Return [X, Y] of the center of cell containing provided text 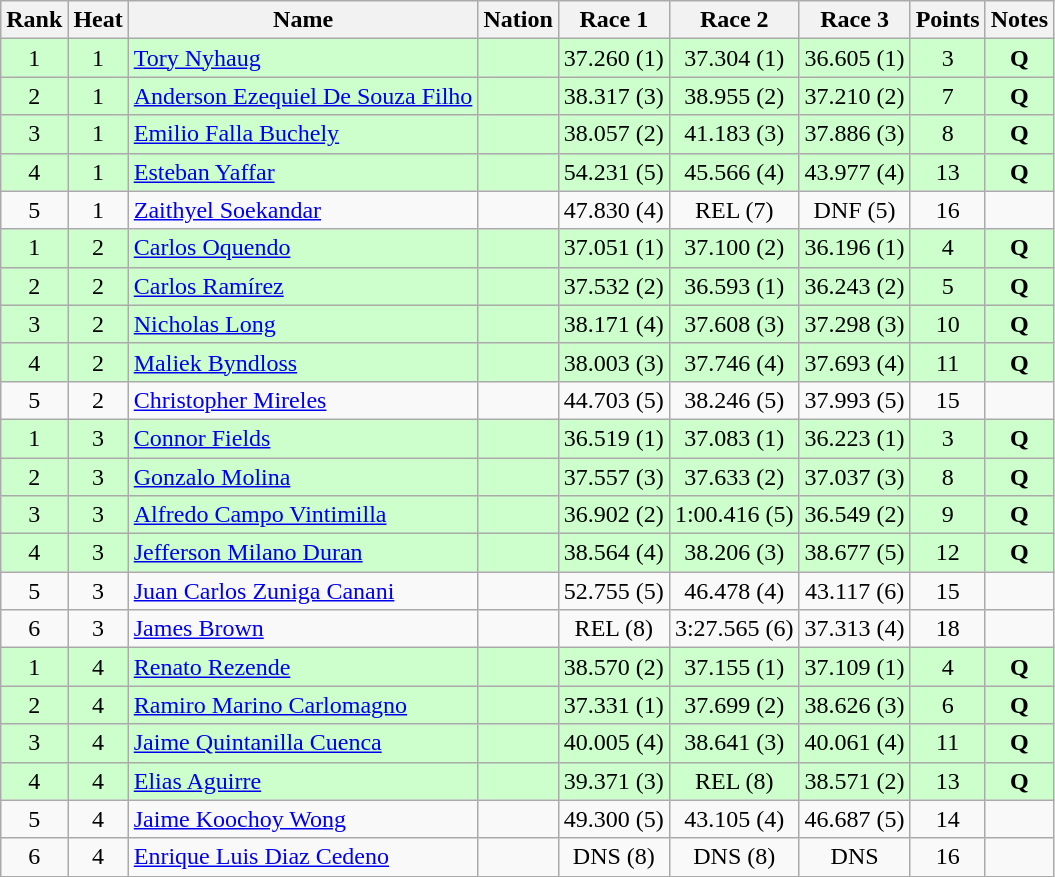
38.057 (2) [614, 134]
Nation [518, 20]
43.977 (4) [854, 172]
46.687 (5) [854, 819]
36.519 (1) [614, 438]
Name [303, 20]
36.243 (2) [854, 286]
Connor Fields [303, 438]
36.605 (1) [854, 58]
37.155 (1) [734, 667]
40.061 (4) [854, 743]
Points [948, 20]
18 [948, 629]
7 [948, 96]
39.371 (3) [614, 781]
43.105 (4) [734, 819]
37.051 (1) [614, 248]
Christopher Mireles [303, 400]
37.746 (4) [734, 362]
38.570 (2) [614, 667]
37.037 (3) [854, 477]
DNS [854, 857]
9 [948, 515]
37.260 (1) [614, 58]
37.100 (2) [734, 248]
37.886 (3) [854, 134]
38.171 (4) [614, 324]
Jaime Koochoy Wong [303, 819]
38.317 (3) [614, 96]
37.633 (2) [734, 477]
10 [948, 324]
Esteban Yaffar [303, 172]
Renato Rezende [303, 667]
Race 3 [854, 20]
45.566 (4) [734, 172]
James Brown [303, 629]
38.003 (3) [614, 362]
37.608 (3) [734, 324]
Jefferson Milano Duran [303, 553]
Zaithyel Soekandar [303, 210]
36.549 (2) [854, 515]
36.902 (2) [614, 515]
Gonzalo Molina [303, 477]
38.677 (5) [854, 553]
37.532 (2) [614, 286]
47.830 (4) [614, 210]
37.331 (1) [614, 705]
Tory Nyhaug [303, 58]
38.571 (2) [854, 781]
38.206 (3) [734, 553]
36.223 (1) [854, 438]
Jaime Quintanilla Cuenca [303, 743]
Juan Carlos Zuniga Canani [303, 591]
49.300 (5) [614, 819]
DNF (5) [854, 210]
38.626 (3) [854, 705]
37.557 (3) [614, 477]
3:27.565 (6) [734, 629]
REL (7) [734, 210]
37.699 (2) [734, 705]
Maliek Byndloss [303, 362]
37.109 (1) [854, 667]
40.005 (4) [614, 743]
1:00.416 (5) [734, 515]
37.993 (5) [854, 400]
Ramiro Marino Carlomagno [303, 705]
Enrique Luis Diaz Cedeno [303, 857]
14 [948, 819]
52.755 (5) [614, 591]
Carlos Oquendo [303, 248]
Elias Aguirre [303, 781]
36.593 (1) [734, 286]
54.231 (5) [614, 172]
Race 2 [734, 20]
44.703 (5) [614, 400]
Anderson Ezequiel De Souza Filho [303, 96]
37.298 (3) [854, 324]
Alfredo Campo Vintimilla [303, 515]
Emilio Falla Buchely [303, 134]
43.117 (6) [854, 591]
Heat [98, 20]
37.313 (4) [854, 629]
37.304 (1) [734, 58]
Rank [34, 20]
38.955 (2) [734, 96]
38.564 (4) [614, 553]
37.083 (1) [734, 438]
Carlos Ramírez [303, 286]
12 [948, 553]
37.693 (4) [854, 362]
37.210 (2) [854, 96]
36.196 (1) [854, 248]
41.183 (3) [734, 134]
Nicholas Long [303, 324]
38.246 (5) [734, 400]
46.478 (4) [734, 591]
38.641 (3) [734, 743]
Race 1 [614, 20]
Notes [1019, 20]
